Extract the (X, Y) coordinate from the center of the cell holding the provided text.  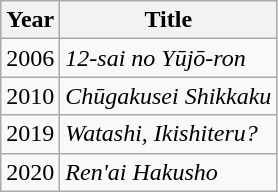
12-sai no Yūjō-ron (168, 58)
2019 (30, 134)
Year (30, 20)
Watashi, Ikishiteru? (168, 134)
2020 (30, 172)
2006 (30, 58)
2010 (30, 96)
Ren'ai Hakusho (168, 172)
Title (168, 20)
Chūgakusei Shikkaku (168, 96)
